Output the [X, Y] coordinate of the center of the cell containing the given text.  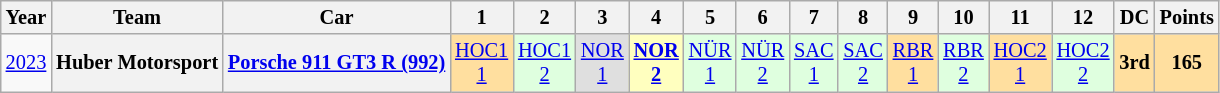
SAC2 [862, 63]
5 [710, 17]
Year [26, 17]
12 [1084, 17]
3 [602, 17]
Car [336, 17]
NÜR2 [762, 63]
4 [656, 17]
3rd [1134, 63]
165 [1187, 63]
SAC1 [814, 63]
HOC22 [1084, 63]
HOC11 [482, 63]
2 [544, 17]
7 [814, 17]
NOR1 [602, 63]
Team [137, 17]
11 [1020, 17]
Points [1187, 17]
2023 [26, 63]
NÜR1 [710, 63]
9 [913, 17]
Huber Motorsport [137, 63]
1 [482, 17]
10 [963, 17]
NOR2 [656, 63]
RBR1 [913, 63]
HOC21 [1020, 63]
HOC12 [544, 63]
6 [762, 17]
8 [862, 17]
DC [1134, 17]
Porsche 911 GT3 R (992) [336, 63]
RBR2 [963, 63]
